Return the [x, y] coordinate for the center point of the cell that contains the specified text.  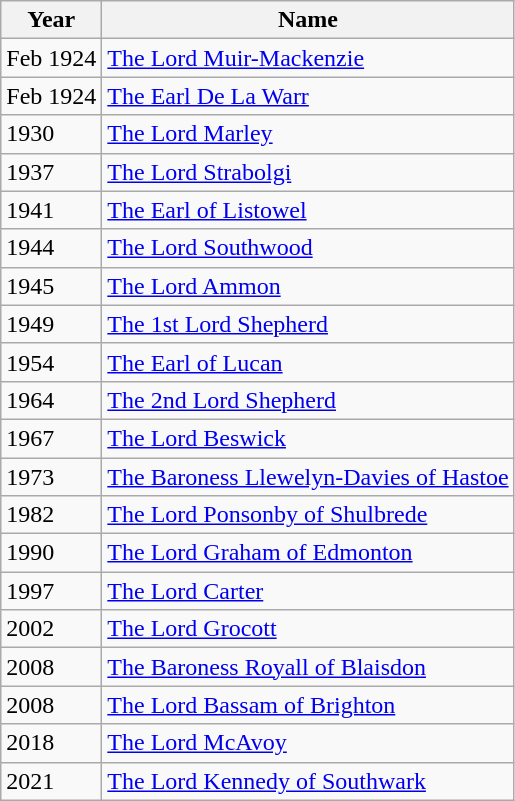
The Lord Carter [308, 591]
The Lord Ammon [308, 286]
1945 [52, 286]
1982 [52, 515]
1937 [52, 172]
2018 [52, 743]
1944 [52, 248]
The Lord Ponsonby of Shulbrede [308, 515]
The Lord Bassam of Brighton [308, 705]
1954 [52, 362]
The Baroness Royall of Blaisdon [308, 667]
The 2nd Lord Shepherd [308, 400]
The 1st Lord Shepherd [308, 324]
The Lord Southwood [308, 248]
The Lord McAvoy [308, 743]
The Lord Grocott [308, 629]
Name [308, 20]
1941 [52, 210]
Year [52, 20]
The Lord Kennedy of Southwark [308, 781]
1949 [52, 324]
1997 [52, 591]
1973 [52, 477]
1930 [52, 134]
1990 [52, 553]
The Lord Beswick [308, 438]
2002 [52, 629]
The Lord Muir-Mackenzie [308, 58]
1964 [52, 400]
The Earl of Lucan [308, 362]
The Earl of Listowel [308, 210]
The Earl De La Warr [308, 96]
The Lord Marley [308, 134]
The Lord Graham of Edmonton [308, 553]
1967 [52, 438]
The Lord Strabolgi [308, 172]
2021 [52, 781]
The Baroness Llewelyn-Davies of Hastoe [308, 477]
